Detect which cell encompasses the target text, then output its [x, y] center coordinate. 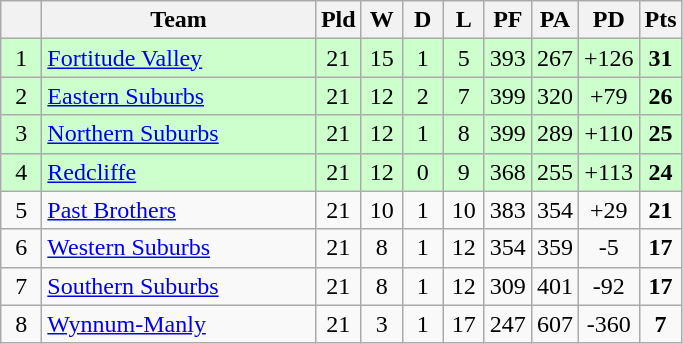
Wynnum-Manly [179, 324]
PF [508, 20]
-92 [608, 286]
Pld [338, 20]
26 [660, 96]
31 [660, 58]
-5 [608, 248]
255 [554, 172]
D [422, 20]
320 [554, 96]
+110 [608, 134]
289 [554, 134]
Eastern Suburbs [179, 96]
PD [608, 20]
15 [382, 58]
Past Brothers [179, 210]
359 [554, 248]
0 [422, 172]
L [464, 20]
24 [660, 172]
PA [554, 20]
6 [22, 248]
383 [508, 210]
Pts [660, 20]
W [382, 20]
+113 [608, 172]
401 [554, 286]
267 [554, 58]
309 [508, 286]
Team [179, 20]
+79 [608, 96]
Fortitude Valley [179, 58]
4 [22, 172]
Northern Suburbs [179, 134]
247 [508, 324]
+126 [608, 58]
25 [660, 134]
368 [508, 172]
-360 [608, 324]
607 [554, 324]
Southern Suburbs [179, 286]
+29 [608, 210]
Western Suburbs [179, 248]
Redcliffe [179, 172]
9 [464, 172]
393 [508, 58]
